Provide the (x, y) coordinate of the cell's center where the given text is located.  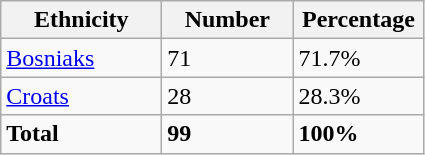
Number (228, 20)
Bosniaks (82, 58)
Total (82, 134)
Croats (82, 96)
Percentage (358, 20)
Ethnicity (82, 20)
71 (228, 58)
100% (358, 134)
71.7% (358, 58)
28 (228, 96)
28.3% (358, 96)
99 (228, 134)
